Scan for the cell matching the given text and deliver its [X, Y] coordinate at center. 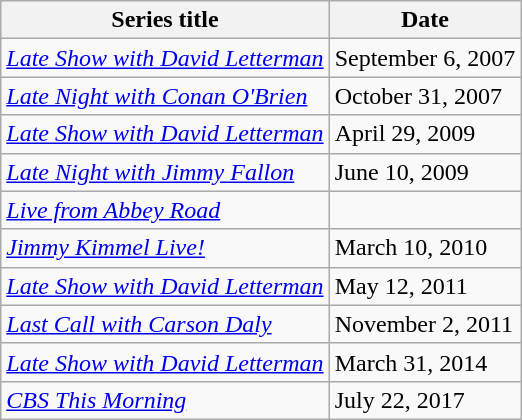
March 10, 2010 [425, 248]
Late Night with Jimmy Fallon [165, 172]
Last Call with Carson Daly [165, 324]
Jimmy Kimmel Live! [165, 248]
CBS This Morning [165, 400]
Date [425, 20]
July 22, 2017 [425, 400]
October 31, 2007 [425, 96]
April 29, 2009 [425, 134]
June 10, 2009 [425, 172]
Late Night with Conan O'Brien [165, 96]
March 31, 2014 [425, 362]
November 2, 2011 [425, 324]
May 12, 2011 [425, 286]
September 6, 2007 [425, 58]
Series title [165, 20]
Live from Abbey Road [165, 210]
